Capture the cell that displays the provided text and extract its (x, y) central coordinate. 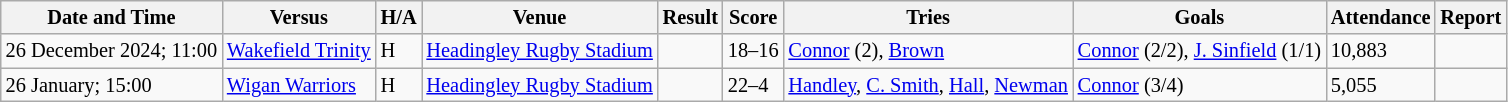
Connor (2), Brown (928, 51)
Score (754, 17)
26 January; 15:00 (112, 85)
Wigan Warriors (299, 85)
Connor (2/2), J. Sinfield (1/1) (1200, 51)
26 December 2024; 11:00 (112, 51)
Date and Time (112, 17)
Goals (1200, 17)
Attendance (1380, 17)
Wakefield Trinity (299, 51)
Venue (540, 17)
Result (690, 17)
Tries (928, 17)
Handley, C. Smith, Hall, Newman (928, 85)
H/A (399, 17)
Report (1470, 17)
18–16 (754, 51)
10,883 (1380, 51)
Connor (3/4) (1200, 85)
22–4 (754, 85)
5,055 (1380, 85)
Versus (299, 17)
